Scan for the cell matching the given text and deliver its (X, Y) coordinate at center. 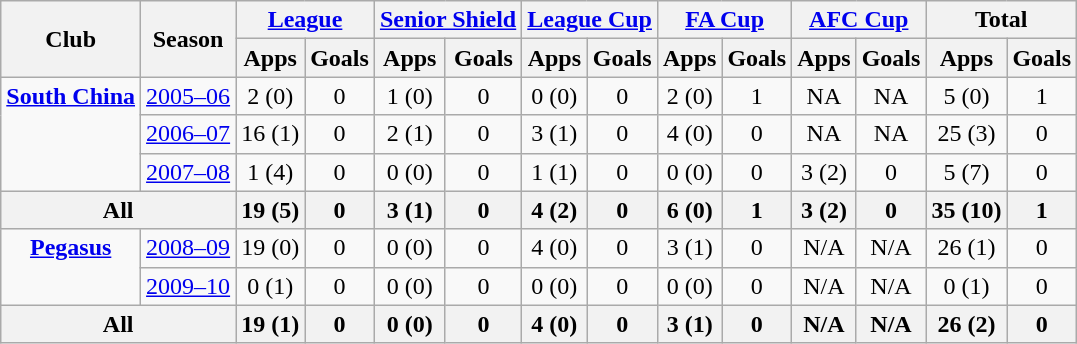
25 (3) (966, 134)
2005–06 (188, 96)
1 (4) (270, 172)
19 (1) (270, 324)
League (306, 20)
1 (0) (410, 96)
FA Cup (724, 20)
26 (1) (966, 248)
Season (188, 39)
Total (1002, 20)
2 (1) (410, 134)
2007–08 (188, 172)
35 (10) (966, 210)
19 (0) (270, 248)
6 (0) (689, 210)
Club (71, 39)
5 (7) (966, 172)
South China (71, 134)
League Cup (590, 20)
2008–09 (188, 248)
4 (2) (554, 210)
2006–07 (188, 134)
Senior Shield (448, 20)
5 (0) (966, 96)
Pegasus (71, 267)
16 (1) (270, 134)
19 (5) (270, 210)
2009–10 (188, 286)
1 (1) (554, 172)
26 (2) (966, 324)
AFC Cup (859, 20)
